For the text-containing cell, return its midpoint in (x, y) coordinate format. 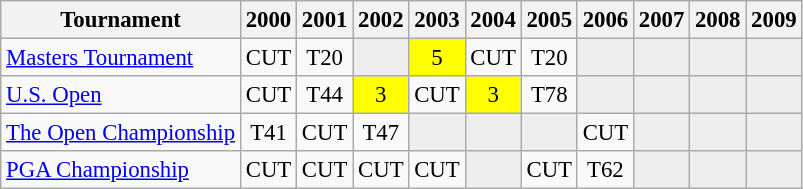
2004 (493, 20)
T41 (268, 133)
2009 (774, 20)
2001 (325, 20)
5 (437, 58)
2000 (268, 20)
2008 (718, 20)
Masters Tournament (121, 58)
T78 (549, 95)
2006 (605, 20)
2005 (549, 20)
T47 (381, 133)
T62 (605, 170)
T44 (325, 95)
U.S. Open (121, 95)
2003 (437, 20)
2002 (381, 20)
PGA Championship (121, 170)
2007 (661, 20)
Tournament (121, 20)
The Open Championship (121, 133)
